Locate the cell with the specified text and output its (x, y) center coordinate. 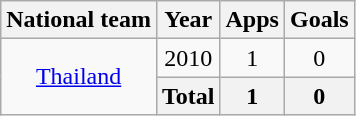
2010 (188, 58)
Thailand (79, 77)
Total (188, 96)
Goals (319, 20)
Apps (252, 20)
National team (79, 20)
Year (188, 20)
